Output the [x, y] coordinate of the center of the cell containing the given text.  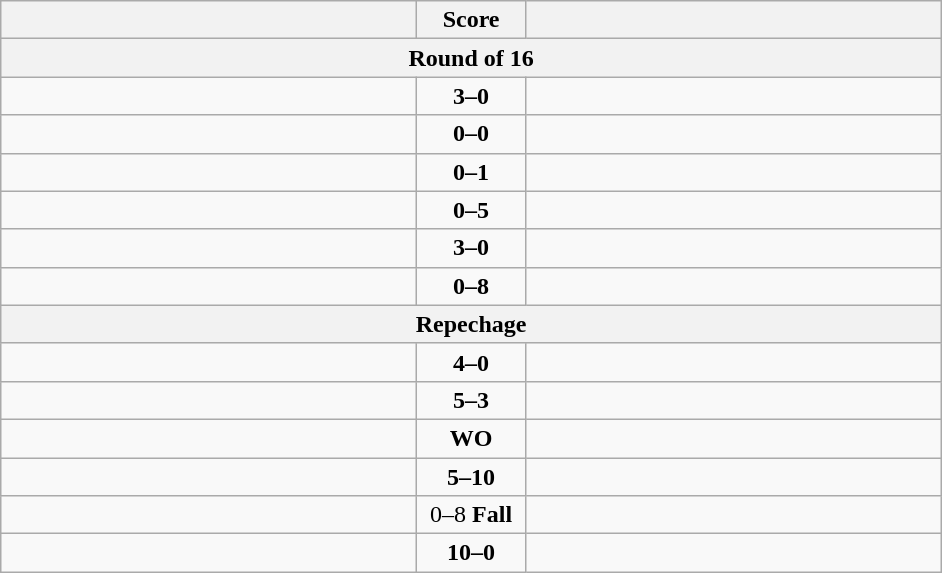
0–0 [472, 134]
Round of 16 [472, 58]
Score [472, 20]
5–10 [472, 477]
0–1 [472, 172]
Repechage [472, 324]
0–8 [472, 286]
4–0 [472, 362]
0–5 [472, 210]
WO [472, 438]
10–0 [472, 553]
5–3 [472, 400]
0–8 Fall [472, 515]
